Pinpoint the cell where the given text exists, returning its (x, y) midpoint coordinate. 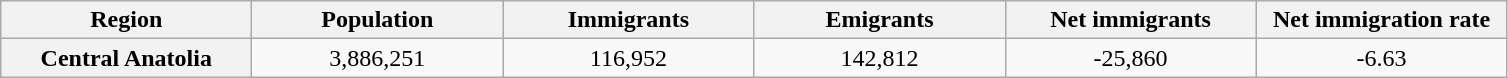
Net immigrants (1130, 20)
-25,860 (1130, 58)
Immigrants (628, 20)
-6.63 (1382, 58)
142,812 (880, 58)
Net immigration rate (1382, 20)
116,952 (628, 58)
Population (378, 20)
3,886,251 (378, 58)
Region (126, 20)
Emigrants (880, 20)
Central Anatolia (126, 58)
